Extract the (x, y) coordinate from the center of the cell holding the provided text.  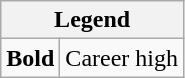
Legend (92, 20)
Career high (122, 58)
Bold (30, 58)
